Search for the cell housing the specified text and yield its [X, Y] center coordinate. 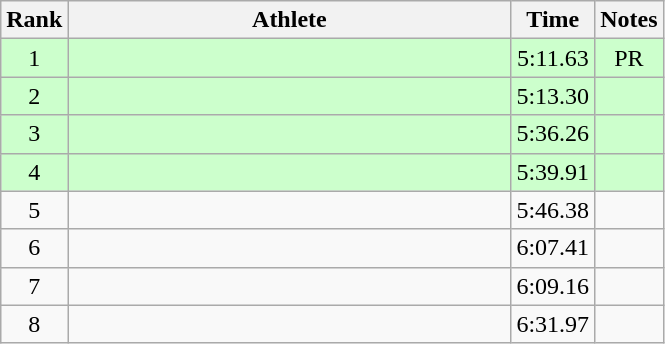
5:46.38 [553, 210]
PR [629, 58]
2 [34, 96]
8 [34, 324]
6:31.97 [553, 324]
Time [553, 20]
6:07.41 [553, 248]
5:36.26 [553, 134]
7 [34, 286]
5:13.30 [553, 96]
5 [34, 210]
Athlete [290, 20]
Notes [629, 20]
5:11.63 [553, 58]
6:09.16 [553, 286]
1 [34, 58]
5:39.91 [553, 172]
6 [34, 248]
Rank [34, 20]
4 [34, 172]
3 [34, 134]
